Output the (x, y) coordinate of the center of the cell containing the given text.  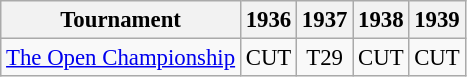
T29 (325, 58)
1939 (437, 20)
1936 (268, 20)
1938 (381, 20)
1937 (325, 20)
The Open Championship (121, 58)
Tournament (121, 20)
